Search for the cell housing the specified text and yield its [X, Y] center coordinate. 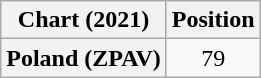
79 [213, 58]
Poland (ZPAV) [84, 58]
Chart (2021) [84, 20]
Position [213, 20]
